For the text-containing cell, return its midpoint in [x, y] coordinate format. 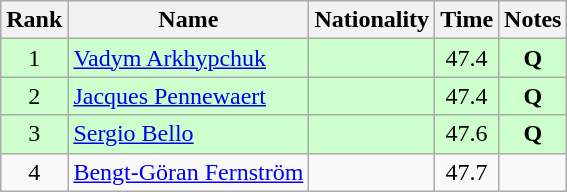
Time [467, 20]
3 [34, 134]
Rank [34, 20]
2 [34, 96]
47.7 [467, 172]
Bengt-Göran Fernström [188, 172]
Nationality [372, 20]
Sergio Bello [188, 134]
1 [34, 58]
Jacques Pennewaert [188, 96]
Name [188, 20]
47.6 [467, 134]
Notes [533, 20]
Vadym Arkhypchuk [188, 58]
4 [34, 172]
